Output the [x, y] coordinate of the center of the cell containing the given text.  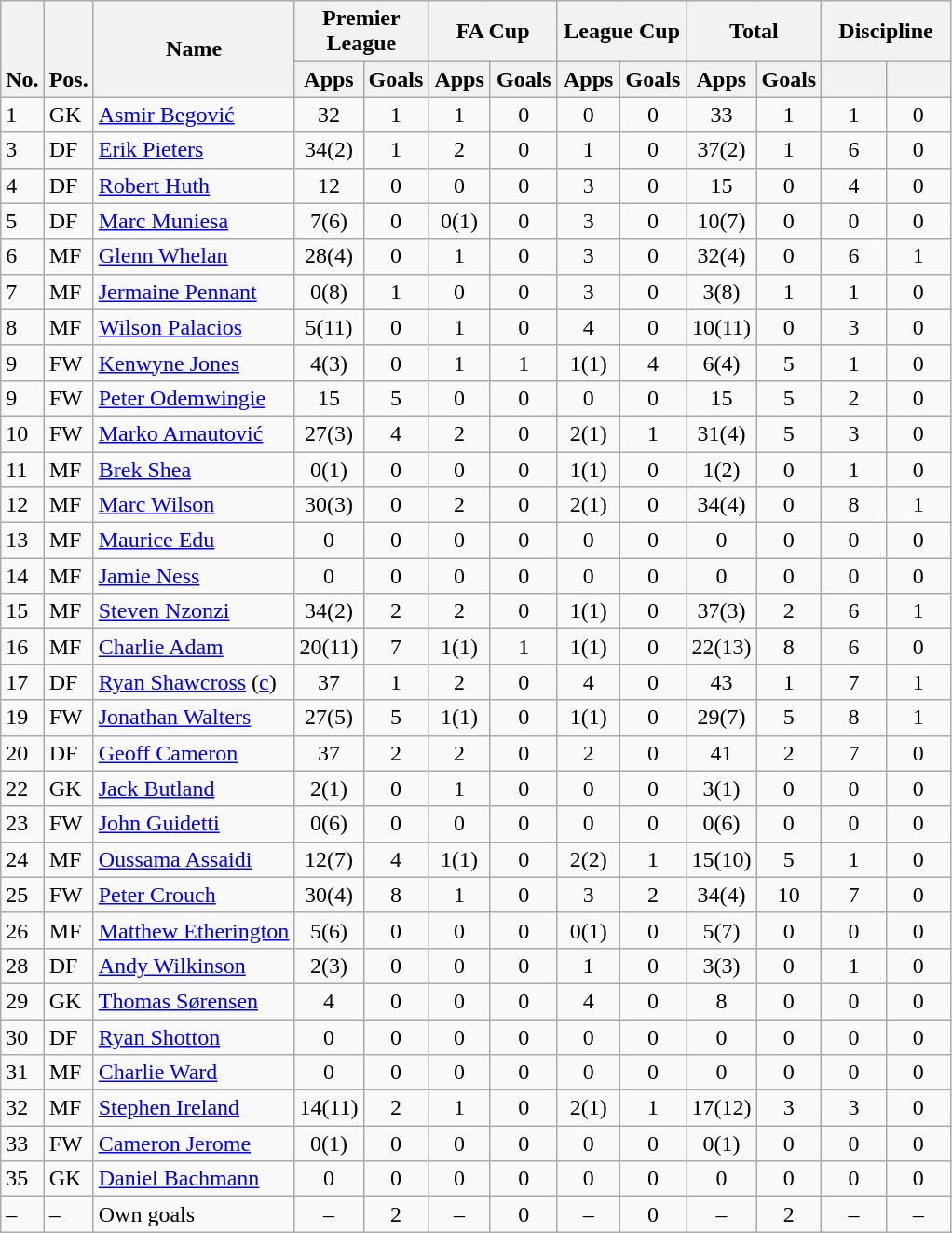
31(4) [721, 433]
37(2) [721, 150]
24 [22, 859]
3(3) [721, 966]
Andy Wilkinson [194, 966]
Brek Shea [194, 469]
10(7) [721, 221]
Premier League [361, 32]
15(10) [721, 859]
1(2) [721, 469]
Marc Wilson [194, 505]
Peter Odemwingie [194, 398]
5(6) [329, 930]
Oussama Assaidi [194, 859]
22 [22, 788]
30(4) [329, 895]
30 [22, 1037]
4(3) [329, 363]
14(11) [329, 1108]
Robert Huth [194, 185]
10(11) [721, 327]
32(4) [721, 256]
Own goals [194, 1214]
Charlie Ward [194, 1073]
16 [22, 647]
29(7) [721, 718]
Daniel Bachmann [194, 1179]
30(3) [329, 505]
Glenn Whelan [194, 256]
Jamie Ness [194, 576]
25 [22, 895]
0(8) [329, 292]
37(3) [721, 611]
13 [22, 541]
20(11) [329, 647]
Maurice Edu [194, 541]
17 [22, 682]
3(1) [721, 788]
28 [22, 966]
6(4) [721, 363]
43 [721, 682]
Geoff Cameron [194, 753]
Matthew Etherington [194, 930]
27(3) [329, 433]
Erik Pieters [194, 150]
Name [194, 48]
Marko Arnautović [194, 433]
11 [22, 469]
23 [22, 824]
31 [22, 1073]
3(8) [721, 292]
14 [22, 576]
5(7) [721, 930]
12(7) [329, 859]
26 [22, 930]
5(11) [329, 327]
Marc Muniesa [194, 221]
2(2) [589, 859]
Cameron Jerome [194, 1144]
35 [22, 1179]
22(13) [721, 647]
Jonathan Walters [194, 718]
Thomas Sørensen [194, 1001]
Ryan Shawcross (c) [194, 682]
Ryan Shotton [194, 1037]
No. [22, 48]
7(6) [329, 221]
41 [721, 753]
Discipline [887, 32]
Peter Crouch [194, 895]
League Cup [622, 32]
17(12) [721, 1108]
Total [755, 32]
Steven Nzonzi [194, 611]
Kenwyne Jones [194, 363]
Stephen Ireland [194, 1108]
Jermaine Pennant [194, 292]
Wilson Palacios [194, 327]
29 [22, 1001]
Asmir Begović [194, 115]
Charlie Adam [194, 647]
FA Cup [494, 32]
2(3) [329, 966]
27(5) [329, 718]
19 [22, 718]
John Guidetti [194, 824]
Pos. [69, 48]
Jack Butland [194, 788]
20 [22, 753]
28(4) [329, 256]
